Pinpoint the cell where the given text exists, returning its [X, Y] midpoint coordinate. 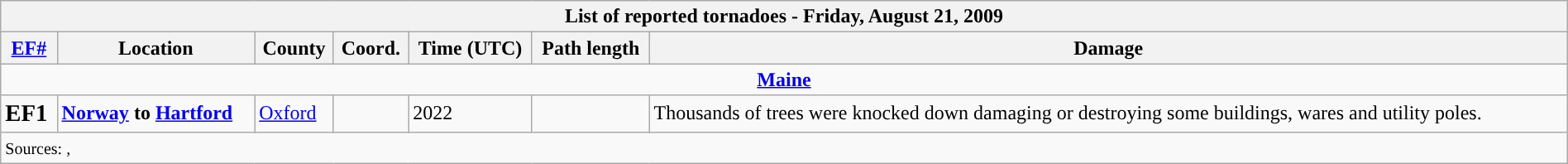
Path length [590, 48]
Sources: , [784, 147]
List of reported tornadoes - Friday, August 21, 2009 [784, 17]
Location [155, 48]
EF# [29, 48]
Coord. [370, 48]
2022 [471, 113]
Norway to Hartford [155, 113]
County [294, 48]
Thousands of trees were knocked down damaging or destroying some buildings, wares and utility poles. [1108, 113]
Damage [1108, 48]
Oxford [294, 113]
Maine [784, 80]
EF1 [29, 113]
Time (UTC) [471, 48]
